Identify which cell holds the provided text, then report its [x, y] central coordinate. 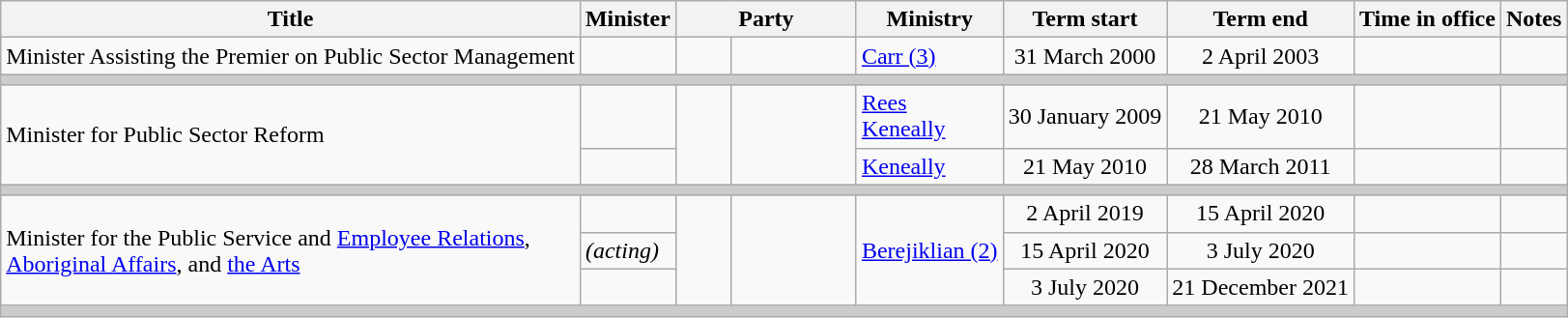
Time in office [1427, 19]
Title [291, 19]
Term start [1085, 19]
Minister for Public Sector Reform [291, 135]
Minister Assisting the Premier on Public Sector Management [291, 56]
Berejiklian (2) [929, 250]
Minister for the Public Service and Employee Relations,Aboriginal Affairs, and the Arts [291, 250]
Party [765, 19]
(acting) [628, 250]
31 March 2000 [1085, 56]
28 March 2011 [1261, 166]
Notes [1533, 19]
2 April 2019 [1085, 214]
Carr (3) [929, 56]
Minister [628, 19]
30 January 2009 [1085, 116]
Ministry [929, 19]
21 December 2021 [1261, 287]
2 April 2003 [1261, 56]
ReesKeneally [929, 116]
Keneally [929, 166]
Term end [1261, 19]
